Determine the [x, y] coordinate at the center of the cell enclosing the given text.  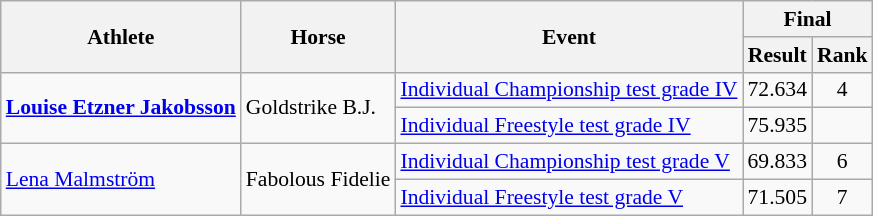
69.833 [776, 162]
Result [776, 55]
Individual Freestyle test grade V [568, 197]
Individual Championship test grade V [568, 162]
7 [842, 197]
72.634 [776, 90]
Individual Freestyle test grade IV [568, 126]
Fabolous Fidelie [318, 180]
Goldstrike B.J. [318, 108]
Louise Etzner Jakobsson [121, 108]
4 [842, 90]
Rank [842, 55]
Final [807, 19]
Event [568, 36]
Lena Malmström [121, 180]
75.935 [776, 126]
Individual Championship test grade IV [568, 90]
71.505 [776, 197]
Horse [318, 36]
Athlete [121, 36]
6 [842, 162]
